Provide the (x, y) coordinate of the cell's center where the given text is located.  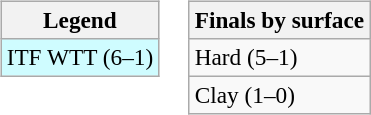
Clay (1–0) (279, 95)
Legend (80, 20)
Finals by surface (279, 20)
ITF WTT (6–1) (80, 57)
Hard (5–1) (279, 57)
